Locate the cell with the specified text and output its (X, Y) center coordinate. 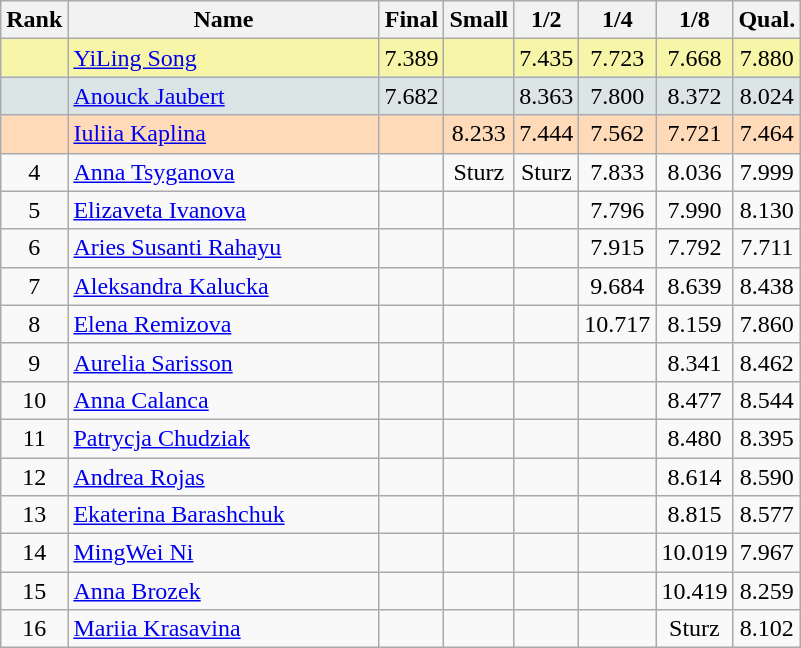
10.419 (694, 591)
8.480 (694, 438)
6 (34, 248)
16 (34, 629)
8.395 (767, 438)
Anna Calanca (224, 400)
7.562 (618, 134)
8 (34, 324)
8.024 (767, 96)
Elena Remizova (224, 324)
8.259 (767, 591)
7.389 (412, 58)
8.372 (694, 96)
8.438 (767, 286)
Ekaterina Barashchuk (224, 515)
10.019 (694, 553)
7.999 (767, 172)
7 (34, 286)
8.614 (694, 477)
8.577 (767, 515)
9 (34, 362)
8.462 (767, 362)
Elizaveta Ivanova (224, 210)
Aleksandra Kalucka (224, 286)
9.684 (618, 286)
8.639 (694, 286)
Andrea Rojas (224, 477)
7.435 (546, 58)
8.544 (767, 400)
1/4 (618, 20)
8.130 (767, 210)
10 (34, 400)
15 (34, 591)
7.990 (694, 210)
Iuliia Kaplina (224, 134)
8.341 (694, 362)
8.159 (694, 324)
4 (34, 172)
MingWei Ni (224, 553)
7.833 (618, 172)
8.590 (767, 477)
7.464 (767, 134)
Mariia Krasavina (224, 629)
YiLing Song (224, 58)
Anna Brozek (224, 591)
Aurelia Sarisson (224, 362)
8.102 (767, 629)
Small (479, 20)
7.792 (694, 248)
1/8 (694, 20)
5 (34, 210)
7.880 (767, 58)
7.444 (546, 134)
7.800 (618, 96)
8.233 (479, 134)
Patrycja Chudziak (224, 438)
Name (224, 20)
Aries Susanti Rahayu (224, 248)
7.711 (767, 248)
8.036 (694, 172)
11 (34, 438)
8.363 (546, 96)
13 (34, 515)
8.477 (694, 400)
Anna Tsyganova (224, 172)
7.723 (618, 58)
Rank (34, 20)
7.721 (694, 134)
7.860 (767, 324)
7.967 (767, 553)
1/2 (546, 20)
8.815 (694, 515)
Qual. (767, 20)
14 (34, 553)
Anouck Jaubert (224, 96)
7.682 (412, 96)
7.668 (694, 58)
7.796 (618, 210)
7.915 (618, 248)
10.717 (618, 324)
12 (34, 477)
Final (412, 20)
